Identify which cell holds the provided text, then report its (X, Y) central coordinate. 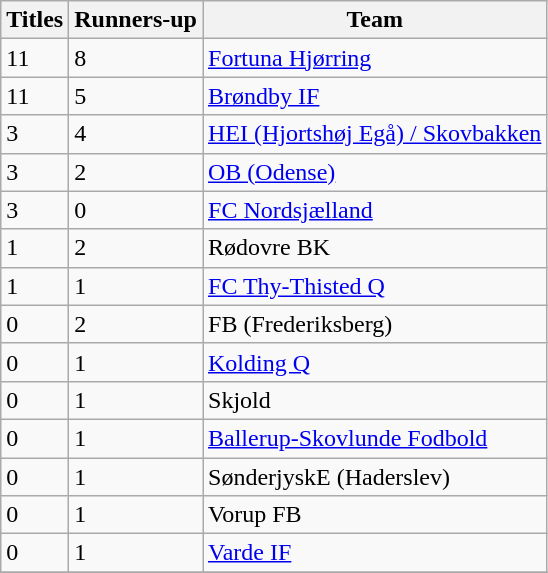
Skjold (374, 400)
Rødovre BK (374, 248)
HEI (Hjortshøj Egå) / Skovbakken (374, 134)
Team (374, 20)
SønderjyskE (Haderslev) (374, 477)
Vorup FB (374, 515)
Fortuna Hjørring (374, 58)
Ballerup-Skovlunde Fodbold (374, 438)
Kolding Q (374, 362)
Runners-up (136, 20)
OB (Odense) (374, 172)
Brøndby IF (374, 96)
Titles (35, 20)
Varde IF (374, 553)
8 (136, 58)
FC Nordsjælland (374, 210)
5 (136, 96)
FB (Frederiksberg) (374, 324)
4 (136, 134)
FC Thy-Thisted Q (374, 286)
